Capture the cell that displays the provided text and extract its (x, y) central coordinate. 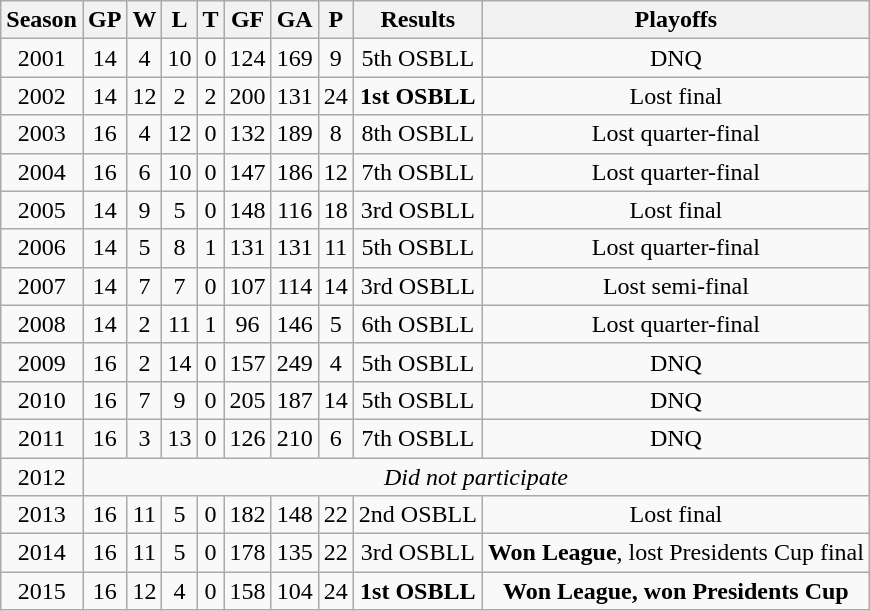
6th OSBLL (418, 324)
2nd OSBLL (418, 515)
126 (248, 438)
104 (294, 591)
210 (294, 438)
2008 (42, 324)
2013 (42, 515)
2010 (42, 400)
Won League, lost Presidents Cup final (676, 553)
2005 (42, 210)
Lost semi-final (676, 286)
189 (294, 134)
169 (294, 58)
2006 (42, 248)
Did not participate (476, 477)
186 (294, 172)
13 (180, 438)
P (336, 20)
147 (248, 172)
2014 (42, 553)
Won League, won Presidents Cup (676, 591)
2004 (42, 172)
2001 (42, 58)
18 (336, 210)
GA (294, 20)
249 (294, 362)
Results (418, 20)
2011 (42, 438)
124 (248, 58)
8th OSBLL (418, 134)
GF (248, 20)
2015 (42, 591)
Season (42, 20)
T (210, 20)
L (180, 20)
2009 (42, 362)
157 (248, 362)
2003 (42, 134)
2012 (42, 477)
96 (248, 324)
3 (144, 438)
205 (248, 400)
158 (248, 591)
132 (248, 134)
Playoffs (676, 20)
200 (248, 96)
W (144, 20)
135 (294, 553)
146 (294, 324)
107 (248, 286)
178 (248, 553)
GP (104, 20)
182 (248, 515)
114 (294, 286)
116 (294, 210)
2007 (42, 286)
2002 (42, 96)
187 (294, 400)
